Pinpoint the cell where the given text exists, returning its (x, y) midpoint coordinate. 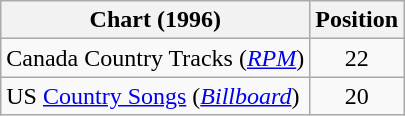
Canada Country Tracks (RPM) (156, 58)
Position (357, 20)
US Country Songs (Billboard) (156, 96)
Chart (1996) (156, 20)
20 (357, 96)
22 (357, 58)
